Return (X, Y) of the center of cell containing provided text 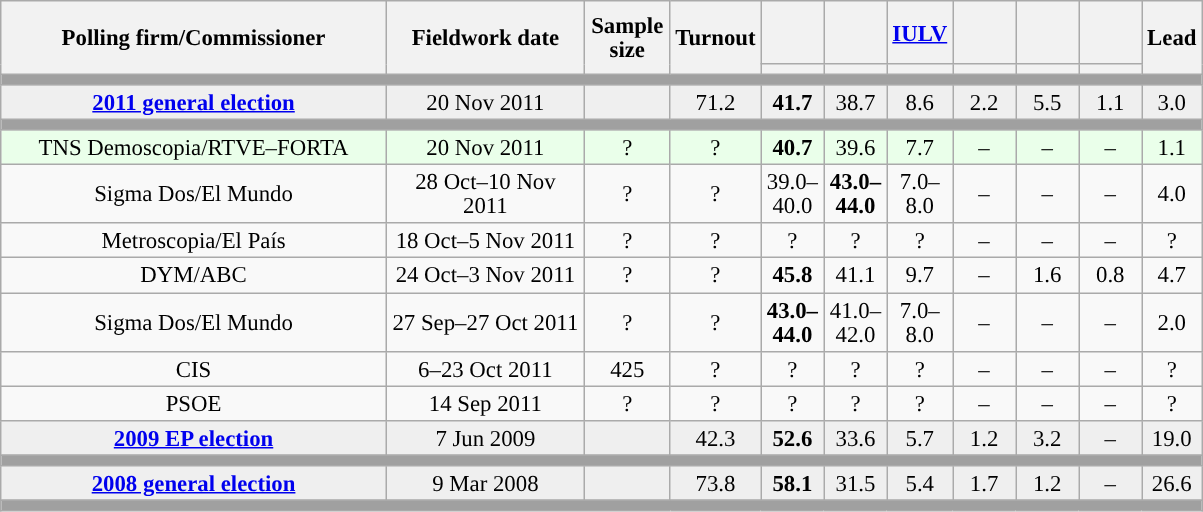
2009 EP election (194, 438)
CIS (194, 368)
41.1 (856, 276)
4.7 (1172, 276)
9 Mar 2008 (485, 484)
18 Oct–5 Nov 2011 (485, 242)
2.2 (984, 102)
1.7 (984, 484)
71.2 (716, 102)
26.6 (1172, 484)
5.7 (920, 438)
Polling firm/Commissioner (194, 38)
IULV (920, 32)
38.7 (856, 102)
425 (627, 368)
52.6 (792, 438)
4.0 (1172, 194)
24 Oct–3 Nov 2011 (485, 276)
2011 general election (194, 102)
39.6 (856, 148)
Lead (1172, 38)
3.0 (1172, 102)
58.1 (792, 484)
1.6 (1048, 276)
45.8 (792, 276)
0.8 (1110, 276)
2008 general election (194, 484)
TNS Demoscopia/RTVE–FORTA (194, 148)
3.2 (1048, 438)
Sample size (627, 38)
28 Oct–10 Nov 2011 (485, 194)
31.5 (856, 484)
42.3 (716, 438)
7.7 (920, 148)
PSOE (194, 404)
41.7 (792, 102)
Turnout (716, 38)
DYM/ABC (194, 276)
14 Sep 2011 (485, 404)
7 Jun 2009 (485, 438)
8.6 (920, 102)
Fieldwork date (485, 38)
39.0–40.0 (792, 194)
6–23 Oct 2011 (485, 368)
5.4 (920, 484)
33.6 (856, 438)
40.7 (792, 148)
27 Sep–27 Oct 2011 (485, 322)
2.0 (1172, 322)
19.0 (1172, 438)
41.0–42.0 (856, 322)
9.7 (920, 276)
Metroscopia/El País (194, 242)
5.5 (1048, 102)
73.8 (716, 484)
